Locate the cell with the specified text and output its [X, Y] center coordinate. 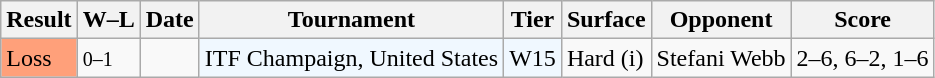
Date [170, 20]
Tournament [351, 20]
W–L [108, 20]
Stefani Webb [721, 58]
Hard (i) [606, 58]
Opponent [721, 20]
Loss [39, 58]
Result [39, 20]
0–1 [108, 58]
ITF Champaign, United States [351, 58]
2–6, 6–2, 1–6 [862, 58]
W15 [533, 58]
Tier [533, 20]
Surface [606, 20]
Score [862, 20]
